Detect which cell encompasses the target text, then output its (X, Y) center coordinate. 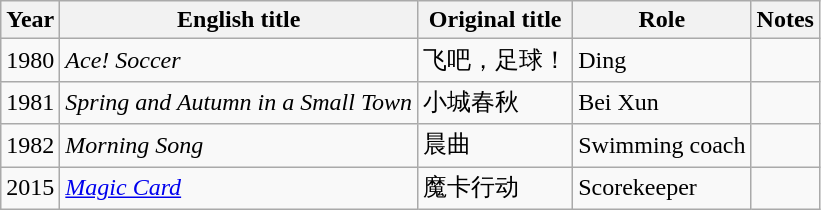
Morning Song (239, 146)
魔卡行动 (496, 188)
Swimming coach (662, 146)
1981 (30, 102)
飞吧，足球！ (496, 60)
1980 (30, 60)
Ding (662, 60)
小城春秋 (496, 102)
Bei Xun (662, 102)
Spring and Autumn in a Small Town (239, 102)
1982 (30, 146)
Scorekeeper (662, 188)
Year (30, 20)
2015 (30, 188)
Magic Card (239, 188)
Notes (785, 20)
Role (662, 20)
English title (239, 20)
Ace! Soccer (239, 60)
Original title (496, 20)
晨曲 (496, 146)
